Pinpoint the cell where the given text exists, returning its [X, Y] midpoint coordinate. 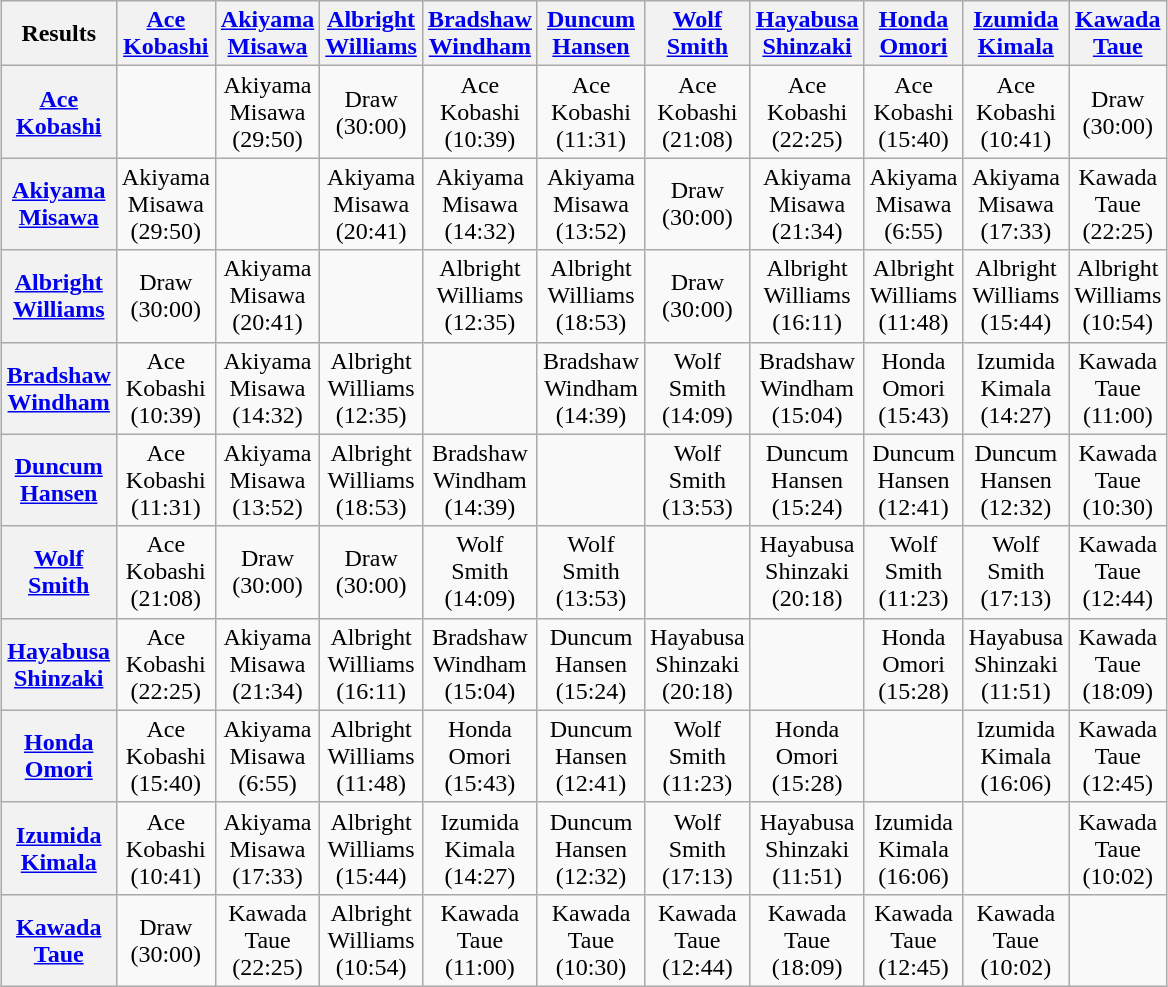
Results [58, 34]
